Return (X, Y) of the center of cell containing provided text 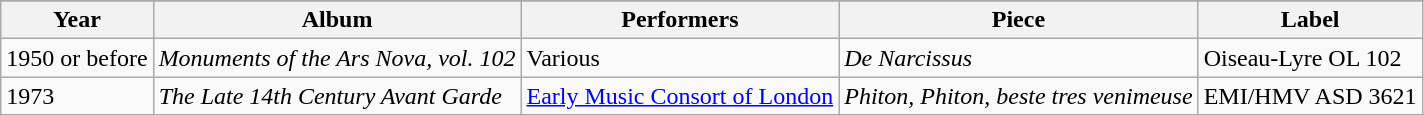
Various (680, 58)
The Late 14th Century Avant Garde (337, 96)
1950 or before (77, 58)
EMI/HMV ASD 3621 (1310, 96)
Phiton, Phiton, beste tres venimeuse (1018, 96)
Album (337, 20)
Label (1310, 20)
Oiseau-Lyre OL 102 (1310, 58)
De Narcissus (1018, 58)
Early Music Consort of London (680, 96)
1973 (77, 96)
Performers (680, 20)
Monuments of the Ars Nova, vol. 102 (337, 58)
Year (77, 20)
Piece (1018, 20)
